Scan for the cell matching the given text and deliver its (X, Y) coordinate at center. 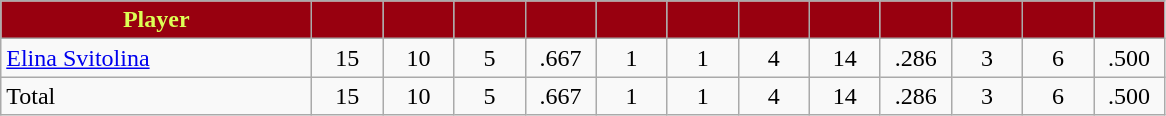
Total (156, 96)
Elina Svitolina (156, 58)
Player (156, 20)
